From the cell containing the given text, extract its center point as (X, Y) coordinate. 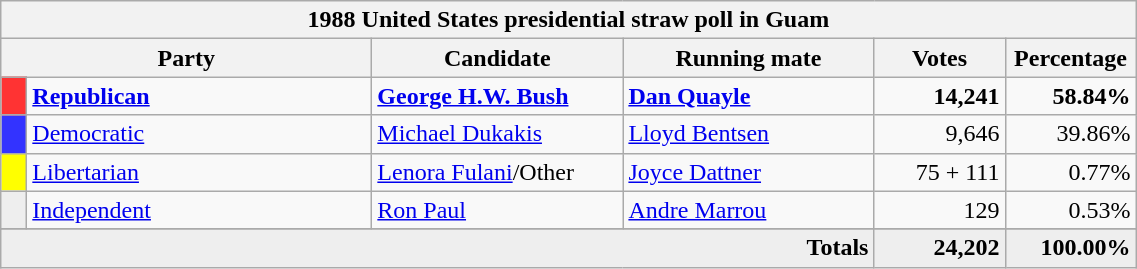
Percentage (1070, 58)
39.86% (1070, 134)
Independent (200, 210)
Libertarian (200, 172)
58.84% (1070, 96)
George H.W. Bush (498, 96)
100.00% (1070, 248)
Dan Quayle (748, 96)
Votes (940, 58)
Andre Marrou (748, 210)
24,202 (940, 248)
75 + 111 (940, 172)
0.77% (1070, 172)
Party (186, 58)
Totals (438, 248)
Candidate (498, 58)
Joyce Dattner (748, 172)
0.53% (1070, 210)
Michael Dukakis (498, 134)
9,646 (940, 134)
129 (940, 210)
Running mate (748, 58)
Lenora Fulani/Other (498, 172)
Republican (200, 96)
Lloyd Bentsen (748, 134)
Ron Paul (498, 210)
14,241 (940, 96)
1988 United States presidential straw poll in Guam (568, 20)
Democratic (200, 134)
